Locate the cell with the specified text and output its [X, Y] center coordinate. 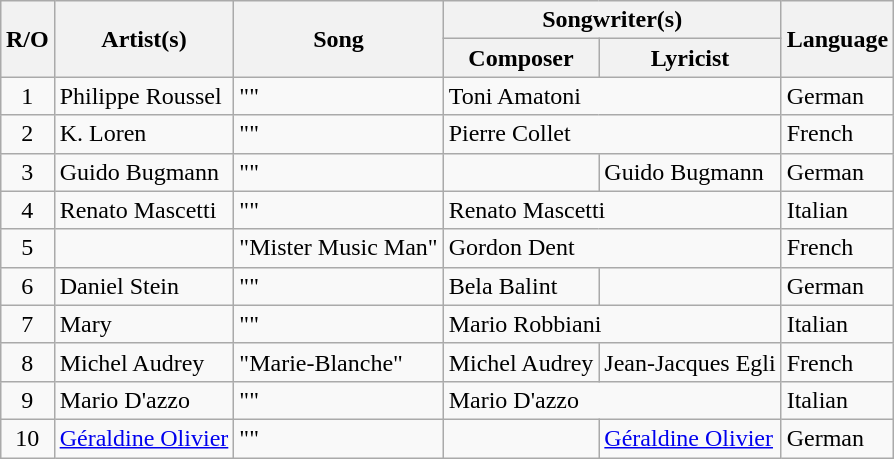
8 [27, 362]
Artist(s) [144, 39]
Pierre Collet [612, 134]
Song [338, 39]
Philippe Roussel [144, 96]
Mario Robbiani [612, 324]
R/O [27, 39]
5 [27, 248]
9 [27, 400]
1 [27, 96]
Lyricist [690, 58]
Language [837, 39]
Jean-Jacques Egli [690, 362]
4 [27, 210]
Gordon Dent [612, 248]
7 [27, 324]
Daniel Stein [144, 286]
"Marie-Blanche" [338, 362]
K. Loren [144, 134]
2 [27, 134]
3 [27, 172]
"Mister Music Man" [338, 248]
Composer [521, 58]
Mary [144, 324]
Songwriter(s) [612, 20]
Toni Amatoni [612, 96]
Bela Balint [521, 286]
10 [27, 438]
6 [27, 286]
